Scan for the cell matching the given text and deliver its [X, Y] coordinate at center. 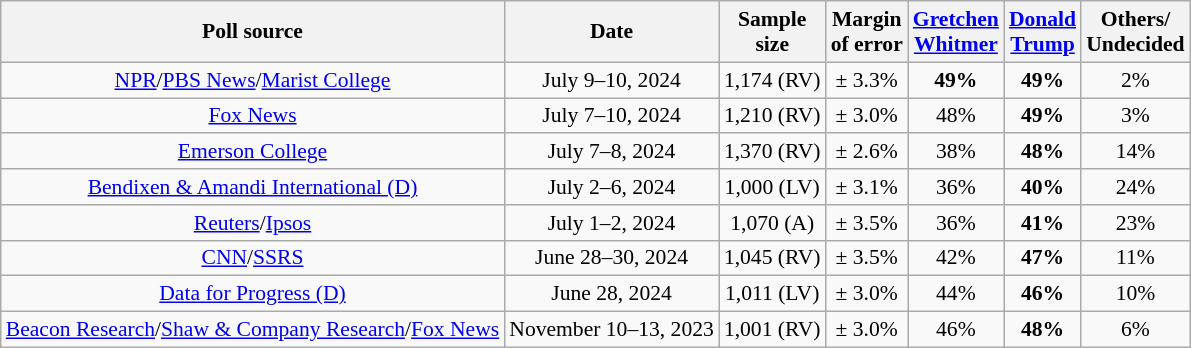
July 2–6, 2024 [612, 187]
42% [956, 258]
Marginof error [867, 32]
1,210 (RV) [772, 116]
23% [1135, 223]
NPR/PBS News/Marist College [253, 80]
DonaldTrump [1042, 32]
July 7–8, 2024 [612, 152]
38% [956, 152]
6% [1135, 330]
14% [1135, 152]
July 1–2, 2024 [612, 223]
± 2.6% [867, 152]
± 3.1% [867, 187]
40% [1042, 187]
Data for Progress (D) [253, 294]
Samplesize [772, 32]
Poll source [253, 32]
10% [1135, 294]
3% [1135, 116]
Emerson College [253, 152]
± 3.3% [867, 80]
Fox News [253, 116]
1,370 (RV) [772, 152]
1,001 (RV) [772, 330]
44% [956, 294]
Bendixen & Amandi International (D) [253, 187]
CNN/SSRS [253, 258]
24% [1135, 187]
Date [612, 32]
Beacon Research/Shaw & Company Research/Fox News [253, 330]
June 28, 2024 [612, 294]
47% [1042, 258]
July 7–10, 2024 [612, 116]
2% [1135, 80]
Reuters/Ipsos [253, 223]
41% [1042, 223]
1,011 (LV) [772, 294]
1,000 (LV) [772, 187]
July 9–10, 2024 [612, 80]
GretchenWhitmer [956, 32]
1,045 (RV) [772, 258]
Others/Undecided [1135, 32]
June 28–30, 2024 [612, 258]
November 10–13, 2023 [612, 330]
1,070 (A) [772, 223]
11% [1135, 258]
1,174 (RV) [772, 80]
